Find where the given text appears and provide that cell's center as [x, y] coordinate. 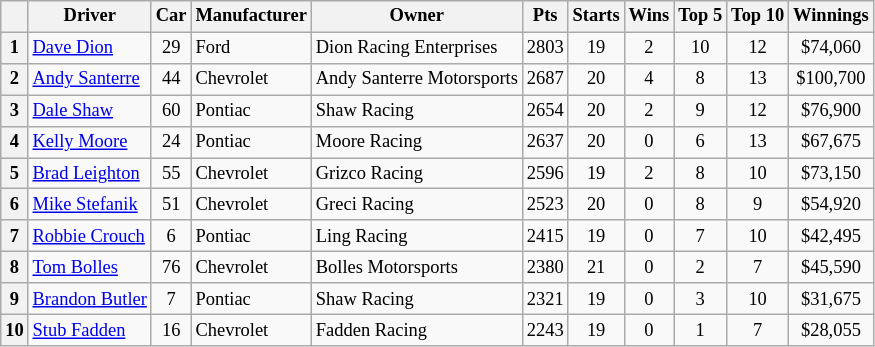
$76,900 [832, 110]
Winnings [832, 16]
2637 [545, 142]
Grizco Racing [416, 174]
Car [171, 16]
55 [171, 174]
Dave Dion [90, 48]
$100,700 [832, 80]
16 [171, 330]
Starts [596, 16]
2321 [545, 298]
2243 [545, 330]
51 [171, 204]
$74,060 [832, 48]
$67,675 [832, 142]
Andy Santerre Motorsports [416, 80]
Brandon Butler [90, 298]
Bolles Motorsports [416, 268]
Wins [649, 16]
Dale Shaw [90, 110]
Driver [90, 16]
Ling Racing [416, 236]
$45,590 [832, 268]
$31,675 [832, 298]
2803 [545, 48]
$42,495 [832, 236]
Stub Fadden [90, 330]
44 [171, 80]
$54,920 [832, 204]
2380 [545, 268]
Kelly Moore [90, 142]
Top 10 [758, 16]
Brad Leighton [90, 174]
Moore Racing [416, 142]
Greci Racing [416, 204]
Top 5 [700, 16]
Robbie Crouch [90, 236]
Tom Bolles [90, 268]
24 [171, 142]
76 [171, 268]
2654 [545, 110]
Owner [416, 16]
Andy Santerre [90, 80]
$28,055 [832, 330]
Dion Racing Enterprises [416, 48]
2596 [545, 174]
29 [171, 48]
$73,150 [832, 174]
Mike Stefanik [90, 204]
60 [171, 110]
Pts [545, 16]
Fadden Racing [416, 330]
Ford [251, 48]
21 [596, 268]
5 [14, 174]
2523 [545, 204]
Manufacturer [251, 16]
2687 [545, 80]
2415 [545, 236]
